Return the [X, Y] coordinate for the center point of the cell that contains the specified text.  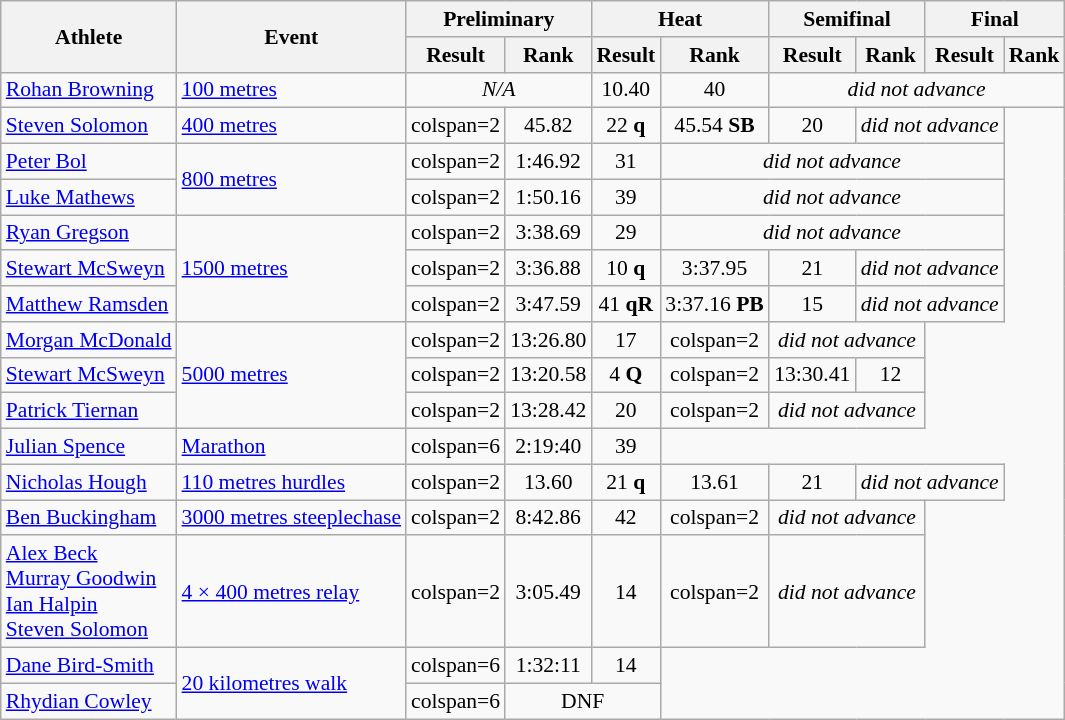
13:26.80 [548, 340]
41 qR [626, 304]
Patrick Tiernan [89, 411]
10 q [626, 269]
15 [812, 304]
31 [626, 162]
Morgan McDonald [89, 340]
5000 metres [292, 376]
Preliminary [498, 19]
800 metres [292, 180]
13:30.41 [812, 375]
Semifinal [847, 19]
Ben Buckingham [89, 518]
13:20.58 [548, 375]
Marathon [292, 447]
45.54 SB [714, 126]
N/A [498, 90]
Peter Bol [89, 162]
Rhydian Cowley [89, 701]
4 Q [626, 375]
Rohan Browning [89, 90]
1:32:11 [548, 666]
13.61 [714, 482]
1500 metres [292, 268]
100 metres [292, 90]
4 × 400 metres relay [292, 592]
17 [626, 340]
Julian Spence [89, 447]
42 [626, 518]
3:37.95 [714, 269]
45.82 [548, 126]
3:36.88 [548, 269]
Athlete [89, 36]
Luke Mathews [89, 197]
Final [994, 19]
40 [714, 90]
Nicholas Hough [89, 482]
Dane Bird-Smith [89, 666]
13.60 [548, 482]
21 q [626, 482]
13:28.42 [548, 411]
3000 metres steeplechase [292, 518]
3:47.59 [548, 304]
DNF [582, 701]
3:05.49 [548, 592]
20 kilometres walk [292, 684]
Matthew Ramsden [89, 304]
12 [891, 375]
Heat [680, 19]
3:38.69 [548, 233]
110 metres hurdles [292, 482]
22 q [626, 126]
Ryan Gregson [89, 233]
29 [626, 233]
Alex BeckMurray GoodwinIan HalpinSteven Solomon [89, 592]
10.40 [626, 90]
Steven Solomon [89, 126]
3:37.16 PB [714, 304]
1:46.92 [548, 162]
Event [292, 36]
8:42.86 [548, 518]
1:50.16 [548, 197]
2:19:40 [548, 447]
400 metres [292, 126]
